Pinpoint the cell where the given text exists, returning its [X, Y] midpoint coordinate. 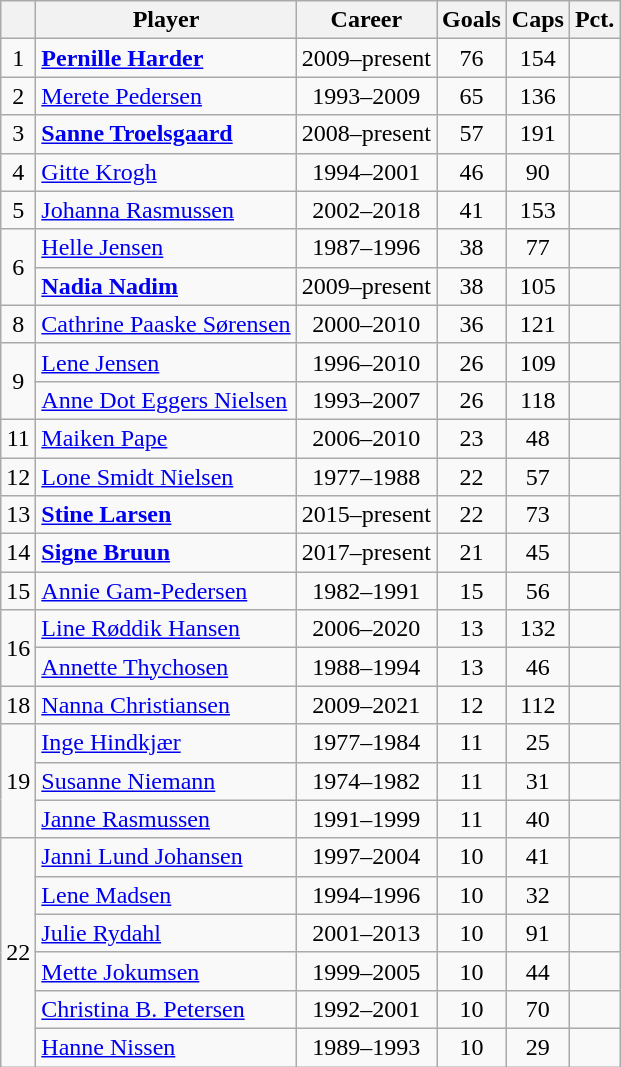
91 [538, 933]
48 [538, 438]
2008–present [366, 134]
121 [538, 324]
1991–1999 [366, 819]
Inge Hindkjær [166, 743]
1977–1988 [366, 477]
18 [18, 705]
16 [18, 648]
Anne Dot Eggers Nielsen [166, 400]
1993–2009 [366, 96]
154 [538, 58]
2006–2010 [366, 438]
Christina B. Petersen [166, 1009]
105 [538, 286]
2000–2010 [366, 324]
2002–2018 [366, 210]
19 [18, 781]
191 [538, 134]
21 [472, 553]
132 [538, 629]
1977–1984 [366, 743]
23 [472, 438]
1994–1996 [366, 895]
1994–2001 [366, 172]
1993–2007 [366, 400]
73 [538, 515]
Gitte Krogh [166, 172]
1987–1996 [366, 248]
32 [538, 895]
2006–2020 [366, 629]
Helle Jensen [166, 248]
Signe Bruun [166, 553]
40 [538, 819]
Pct. [594, 20]
29 [538, 1047]
112 [538, 705]
2 [18, 96]
6 [18, 267]
90 [538, 172]
45 [538, 553]
Merete Pedersen [166, 96]
4 [18, 172]
65 [472, 96]
1974–1982 [366, 781]
153 [538, 210]
109 [538, 362]
76 [472, 58]
Caps [538, 20]
1 [18, 58]
Hanne Nissen [166, 1047]
Johanna Rasmussen [166, 210]
Sanne Troelsgaard [166, 134]
56 [538, 591]
25 [538, 743]
3 [18, 134]
Stine Larsen [166, 515]
Julie Rydahl [166, 933]
Cathrine Paaske Sørensen [166, 324]
36 [472, 324]
8 [18, 324]
Janne Rasmussen [166, 819]
1997–2004 [366, 857]
2017–present [366, 553]
Maiken Pape [166, 438]
Annette Thychosen [166, 667]
1982–1991 [366, 591]
9 [18, 381]
31 [538, 781]
1992–2001 [366, 1009]
44 [538, 971]
136 [538, 96]
Player [166, 20]
Mette Jokumsen [166, 971]
1989–1993 [366, 1047]
118 [538, 400]
1996–2010 [366, 362]
2015–present [366, 515]
5 [18, 210]
Nanna Christiansen [166, 705]
14 [18, 553]
Annie Gam-Pedersen [166, 591]
Nadia Nadim [166, 286]
Lene Jensen [166, 362]
2001–2013 [366, 933]
Career [366, 20]
Lone Smidt Nielsen [166, 477]
Susanne Niemann [166, 781]
Janni Lund Johansen [166, 857]
Line Røddik Hansen [166, 629]
1988–1994 [366, 667]
77 [538, 248]
Goals [472, 20]
Lene Madsen [166, 895]
1999–2005 [366, 971]
2009–2021 [366, 705]
Pernille Harder [166, 58]
70 [538, 1009]
